Extract the (X, Y) coordinate from the center of the cell holding the provided text.  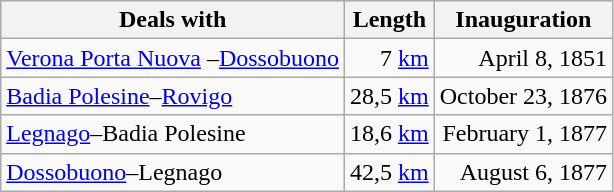
Inauguration (523, 20)
Dossobuono–Legnago (173, 172)
Deals with (173, 20)
Length (389, 20)
Legnago–Badia Polesine (173, 134)
7 km (389, 58)
18,6 km (389, 134)
42,5 km (389, 172)
Badia Polesine–Rovigo (173, 96)
October 23, 1876 (523, 96)
August 6, 1877 (523, 172)
Verona Porta Nuova –Dossobuono (173, 58)
April 8, 1851 (523, 58)
February 1, 1877 (523, 134)
28,5 km (389, 96)
